Return (X, Y) of the center of cell containing provided text 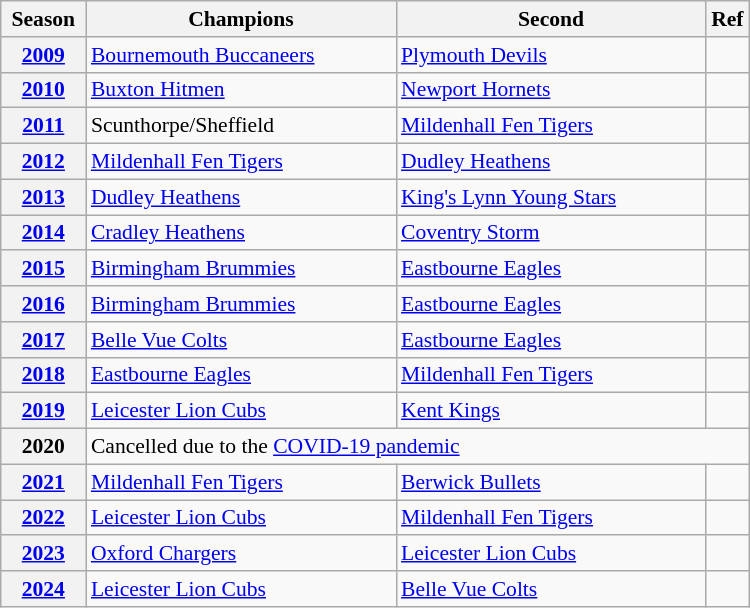
Cradley Heathens (241, 233)
2016 (44, 304)
2022 (44, 518)
Season (44, 19)
Plymouth Devils (551, 55)
Oxford Chargers (241, 554)
Buxton Hitmen (241, 90)
2019 (44, 411)
2010 (44, 90)
Bournemouth Buccaneers (241, 55)
Coventry Storm (551, 233)
2017 (44, 340)
King's Lynn Young Stars (551, 197)
2021 (44, 482)
2015 (44, 269)
Champions (241, 19)
2020 (44, 447)
Berwick Bullets (551, 482)
2012 (44, 162)
2018 (44, 375)
Kent Kings (551, 411)
2023 (44, 554)
2009 (44, 55)
Ref (728, 19)
Newport Hornets (551, 90)
2013 (44, 197)
Scunthorpe/Sheffield (241, 126)
2011 (44, 126)
2024 (44, 589)
2014 (44, 233)
Second (551, 19)
Cancelled due to the COVID-19 pandemic (418, 447)
